Locate the cell with the specified text and output its (x, y) center coordinate. 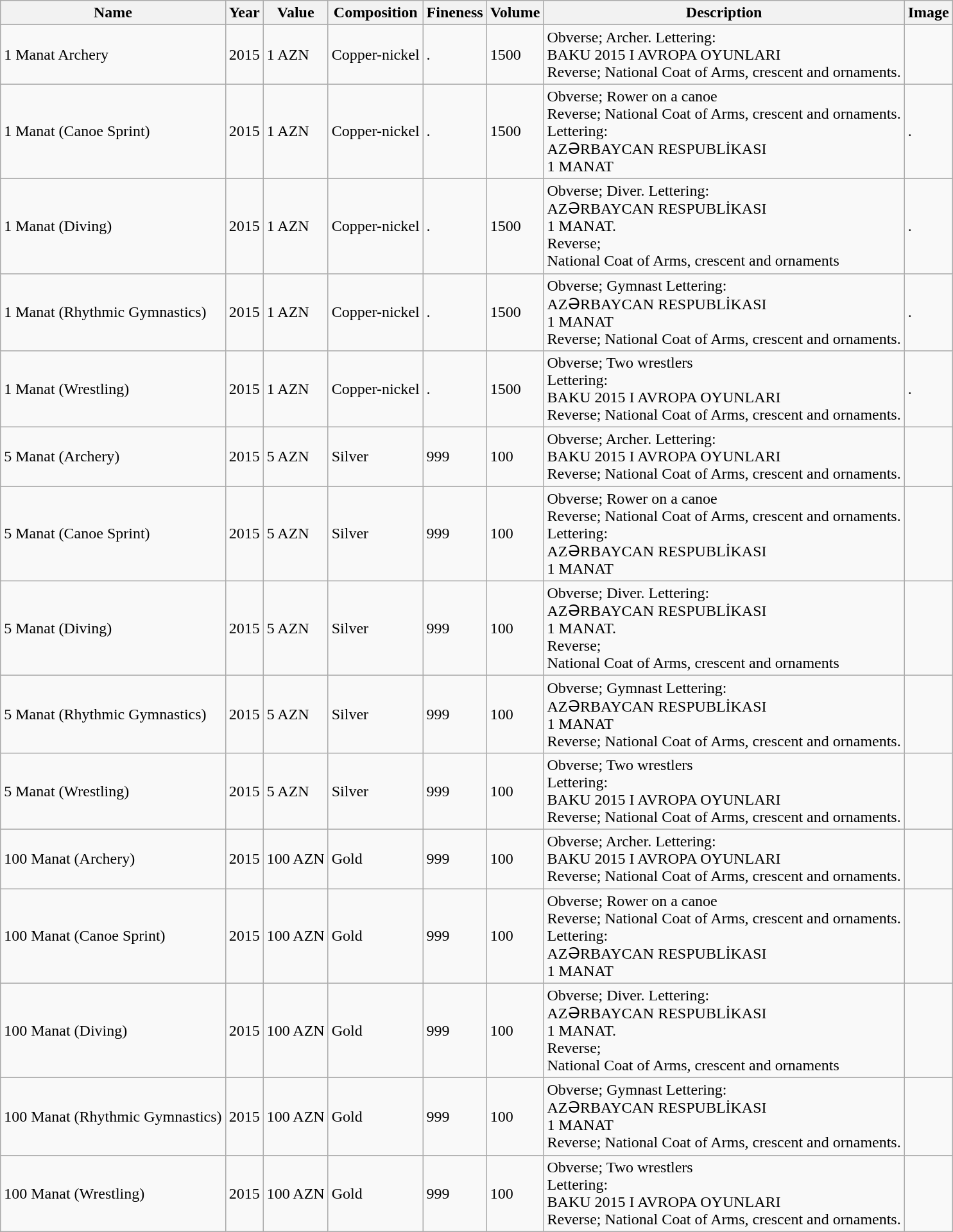
100 Manat (Canoe Sprint) (113, 936)
Name (113, 13)
100 Manat (Wrestling) (113, 1193)
100 Manat (Archery) (113, 859)
1 Manat (Canoe Sprint) (113, 132)
Volume (515, 13)
5 Manat (Archery) (113, 457)
Image (928, 13)
5 Manat (Rhythmic Gymnastics) (113, 715)
1 Manat (Rhythmic Gymnastics) (113, 312)
5 Manat (Wrestling) (113, 791)
5 Manat (Diving) (113, 628)
100 Manat (Rhythmic Gymnastics) (113, 1116)
100 Manat (Diving) (113, 1031)
Description (724, 13)
Value (295, 13)
Composition (375, 13)
1 Manat Archery (113, 55)
1 Manat (Wrestling) (113, 389)
Year (244, 13)
1 Manat (Diving) (113, 226)
Fineness (454, 13)
5 Manat (Canoe Sprint) (113, 534)
